Find where the given text appears and provide that cell's center as [X, Y] coordinate. 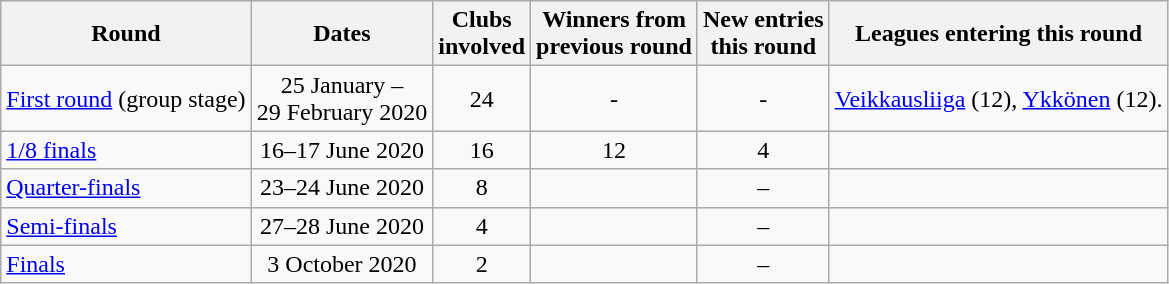
27–28 June 2020 [342, 226]
12 [614, 150]
25 January – 29 February 2020 [342, 98]
8 [482, 188]
Clubsinvolved [482, 34]
New entriesthis round [763, 34]
Finals [126, 264]
3 October 2020 [342, 264]
23–24 June 2020 [342, 188]
Leagues entering this round [998, 34]
1/8 finals [126, 150]
24 [482, 98]
First round (group stage) [126, 98]
2 [482, 264]
Veikkausliiga (12), Ykkönen (12). [998, 98]
Dates [342, 34]
Quarter-finals [126, 188]
16 [482, 150]
Winners fromprevious round [614, 34]
Semi-finals [126, 226]
Round [126, 34]
16–17 June 2020 [342, 150]
